Return the [X, Y] coordinate for the center point of the cell that contains the specified text.  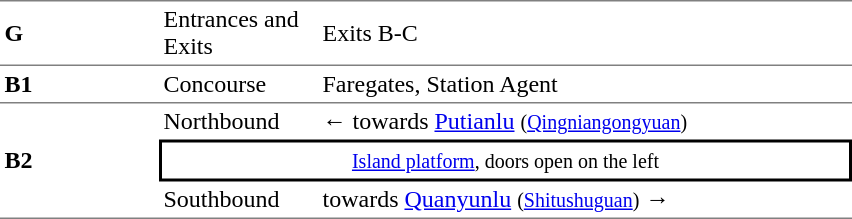
Entrances and Exits [238, 33]
← towards Putianlu (Qingniangongyuan) [585, 122]
B1 [80, 85]
G [80, 33]
Northbound [238, 122]
Island platform, doors open on the left [506, 161]
Concourse [238, 85]
Faregates, Station Agent [585, 85]
Exits B-C [585, 33]
